Return (X, Y) of the center of cell containing provided text 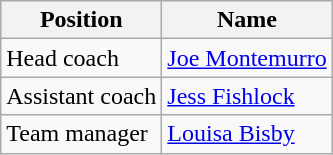
Name (247, 20)
Jess Fishlock (247, 96)
Position (82, 20)
Assistant coach (82, 96)
Louisa Bisby (247, 134)
Joe Montemurro (247, 58)
Head coach (82, 58)
Team manager (82, 134)
